From the cell containing the given text, extract its center point as (X, Y) coordinate. 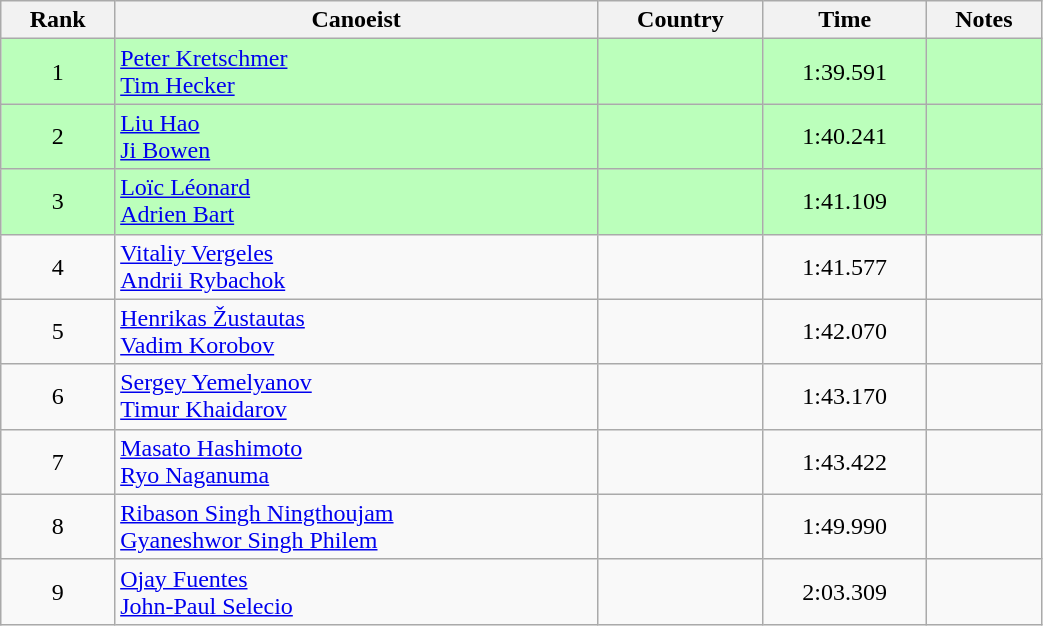
1:43.422 (844, 462)
1:41.577 (844, 266)
Notes (984, 20)
7 (58, 462)
Henrikas ŽustautasVadim Korobov (356, 332)
Canoeist (356, 20)
1 (58, 72)
1:41.109 (844, 202)
Masato HashimotoRyo Naganuma (356, 462)
2 (58, 136)
Sergey YemelyanovTimur Khaidarov (356, 396)
3 (58, 202)
Vitaliy VergelesAndrii Rybachok (356, 266)
Time (844, 20)
Liu HaoJi Bowen (356, 136)
1:39.591 (844, 72)
2:03.309 (844, 592)
1:49.990 (844, 526)
Country (680, 20)
Ojay FuentesJohn-Paul Selecio (356, 592)
4 (58, 266)
1:40.241 (844, 136)
6 (58, 396)
8 (58, 526)
5 (58, 332)
Ribason Singh NingthoujamGyaneshwor Singh Philem (356, 526)
Loïc LéonardAdrien Bart (356, 202)
Peter KretschmerTim Hecker (356, 72)
1:42.070 (844, 332)
9 (58, 592)
Rank (58, 20)
1:43.170 (844, 396)
